Determine the [x, y] coordinate at the center of the cell enclosing the given text.  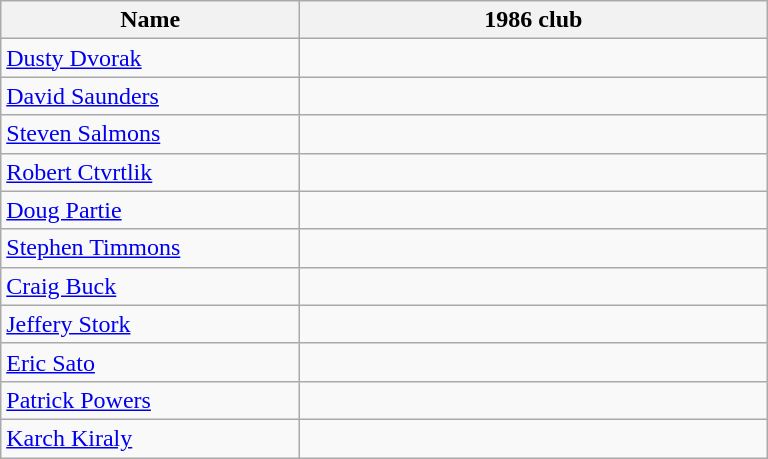
Eric Sato [150, 362]
Karch Kiraly [150, 438]
Robert Ctvrtlik [150, 172]
Name [150, 20]
Craig Buck [150, 286]
Jeffery Stork [150, 324]
Steven Salmons [150, 134]
Dusty Dvorak [150, 58]
Patrick Powers [150, 400]
1986 club [534, 20]
Doug Partie [150, 210]
David Saunders [150, 96]
Stephen Timmons [150, 248]
